Search for the cell housing the specified text and yield its [x, y] center coordinate. 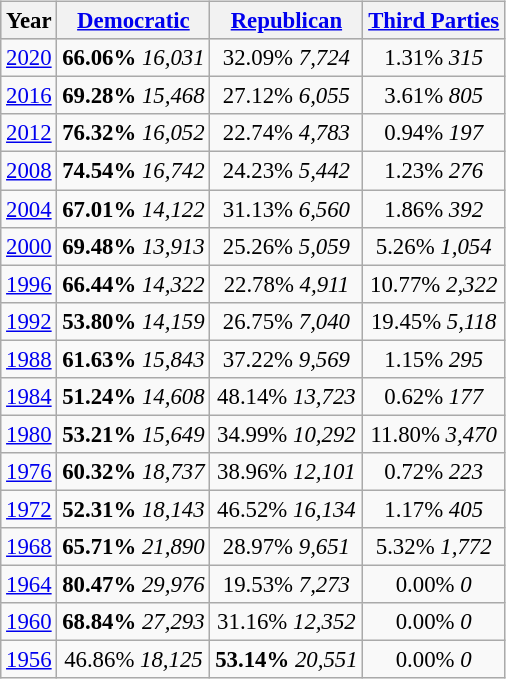
28.97% 9,651 [286, 547]
1968 [29, 547]
68.84% 27,293 [134, 622]
60.32% 18,737 [134, 472]
76.32% 16,052 [134, 133]
2012 [29, 133]
0.72% 223 [434, 472]
19.53% 7,273 [286, 584]
65.71% 21,890 [134, 547]
51.24% 14,608 [134, 396]
1984 [29, 396]
2000 [29, 246]
48.14% 13,723 [286, 396]
1.15% 295 [434, 359]
Third Parties [434, 21]
2004 [29, 209]
32.09% 7,724 [286, 58]
61.63% 15,843 [134, 359]
1.31% 315 [434, 58]
0.62% 177 [434, 396]
53.80% 14,159 [134, 321]
2016 [29, 96]
1992 [29, 321]
66.06% 16,031 [134, 58]
1.23% 276 [434, 171]
31.16% 12,352 [286, 622]
1.17% 405 [434, 509]
22.78% 4,911 [286, 284]
5.32% 1,772 [434, 547]
34.99% 10,292 [286, 434]
Republican [286, 21]
Year [29, 21]
1956 [29, 660]
52.31% 18,143 [134, 509]
67.01% 14,122 [134, 209]
3.61% 805 [434, 96]
5.26% 1,054 [434, 246]
2020 [29, 58]
19.45% 5,118 [434, 321]
2008 [29, 171]
1996 [29, 284]
25.26% 5,059 [286, 246]
74.54% 16,742 [134, 171]
31.13% 6,560 [286, 209]
0.94% 197 [434, 133]
69.48% 13,913 [134, 246]
Democratic [134, 21]
1.86% 392 [434, 209]
1976 [29, 472]
1960 [29, 622]
46.86% 18,125 [134, 660]
66.44% 14,322 [134, 284]
38.96% 12,101 [286, 472]
1980 [29, 434]
53.21% 15,649 [134, 434]
27.12% 6,055 [286, 96]
1972 [29, 509]
69.28% 15,468 [134, 96]
53.14% 20,551 [286, 660]
1988 [29, 359]
10.77% 2,322 [434, 284]
46.52% 16,134 [286, 509]
80.47% 29,976 [134, 584]
11.80% 3,470 [434, 434]
37.22% 9,569 [286, 359]
24.23% 5,442 [286, 171]
22.74% 4,783 [286, 133]
1964 [29, 584]
26.75% 7,040 [286, 321]
